Capture the cell that displays the provided text and extract its [x, y] central coordinate. 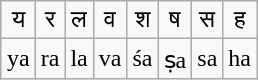
la [79, 59]
व [110, 20]
श [142, 20]
ra [50, 59]
ya [18, 59]
ष [175, 20]
ṣa [175, 59]
śa [142, 59]
ल [79, 20]
sa [208, 59]
य [18, 20]
ha [240, 59]
र [50, 20]
va [110, 59]
स [208, 20]
ह [240, 20]
